Identify which cell holds the provided text, then report its [x, y] central coordinate. 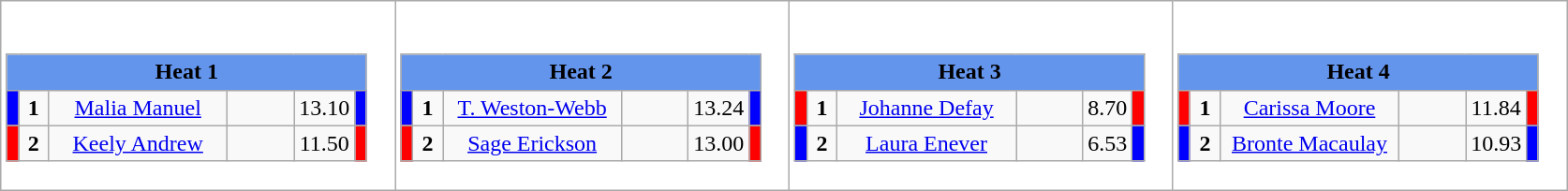
8.70 [1107, 108]
6.53 [1107, 143]
Sage Erickson [532, 143]
Laura Enever [927, 143]
Heat 3 [969, 72]
T. Weston-Webb [532, 108]
Heat 4 [1358, 72]
11.50 [324, 143]
Heat 2 [581, 72]
Heat 3 1 Johanne Defay 8.70 2 Laura Enever 6.53 [982, 95]
Malia Manuel [139, 108]
Heat 4 1 Carissa Moore 11.84 2 Bronte Macaulay 10.93 [1369, 95]
10.93 [1497, 143]
Heat 1 1 Malia Manuel 13.10 2 Keely Andrew 11.50 [199, 95]
Bronte Macaulay [1309, 143]
13.10 [324, 108]
11.84 [1497, 108]
Johanne Defay [927, 108]
13.24 [719, 108]
Heat 1 [186, 72]
Heat 2 1 T. Weston-Webb 13.24 2 Sage Erickson 13.00 [592, 95]
13.00 [719, 143]
Keely Andrew [139, 143]
Carissa Moore [1309, 108]
